Search for the cell housing the specified text and yield its (X, Y) center coordinate. 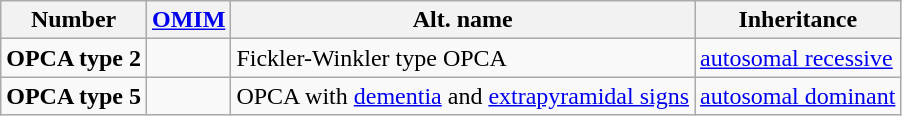
OPCA with dementia and extrapyramidal signs (463, 96)
Fickler-Winkler type OPCA (463, 58)
Alt. name (463, 20)
Inheritance (798, 20)
autosomal dominant (798, 96)
OPCA type 2 (74, 58)
OMIM (188, 20)
autosomal recessive (798, 58)
OPCA type 5 (74, 96)
Number (74, 20)
